Scan for the cell matching the given text and deliver its (x, y) coordinate at center. 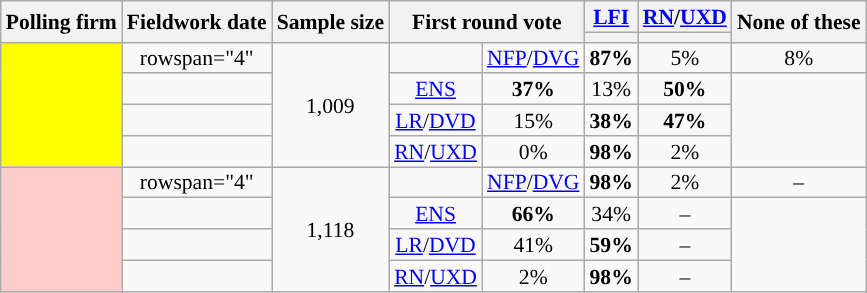
8% (799, 58)
Polling firm (62, 22)
None of these (799, 22)
First round vote (486, 22)
LFI (612, 16)
1,118 (330, 229)
37% (534, 90)
47% (685, 120)
Fieldwork date (197, 22)
50% (685, 90)
5% (685, 58)
59% (612, 244)
66% (534, 214)
0% (534, 152)
34% (612, 214)
87% (612, 58)
Sample size (330, 22)
41% (534, 244)
38% (612, 120)
1,009 (330, 104)
13% (612, 90)
15% (534, 120)
